Extract the [x, y] coordinate from the center of the cell holding the provided text.  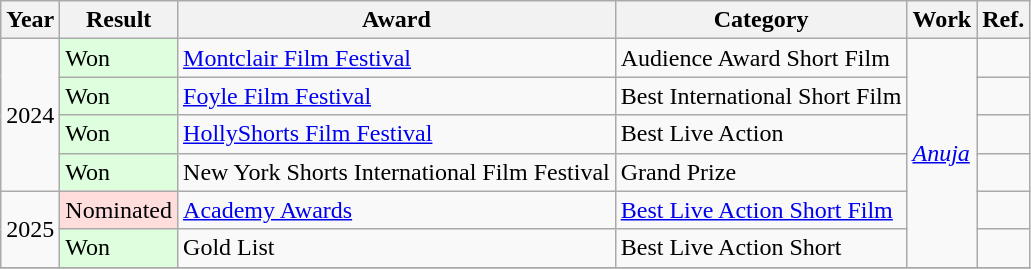
Grand Prize [761, 172]
HollyShorts Film Festival [397, 134]
New York Shorts International Film Festival [397, 172]
Category [761, 20]
Anuja [942, 153]
Gold List [397, 248]
Audience Award Short Film [761, 58]
Best International Short Film [761, 96]
Academy Awards [397, 210]
Foyle Film Festival [397, 96]
Best Live Action Short Film [761, 210]
Work [942, 20]
Best Live Action Short [761, 248]
2024 [30, 115]
Result [119, 20]
Best Live Action [761, 134]
Ref. [1004, 20]
Nominated [119, 210]
Year [30, 20]
Montclair Film Festival [397, 58]
Award [397, 20]
2025 [30, 229]
